Identify which cell holds the provided text, then report its [X, Y] central coordinate. 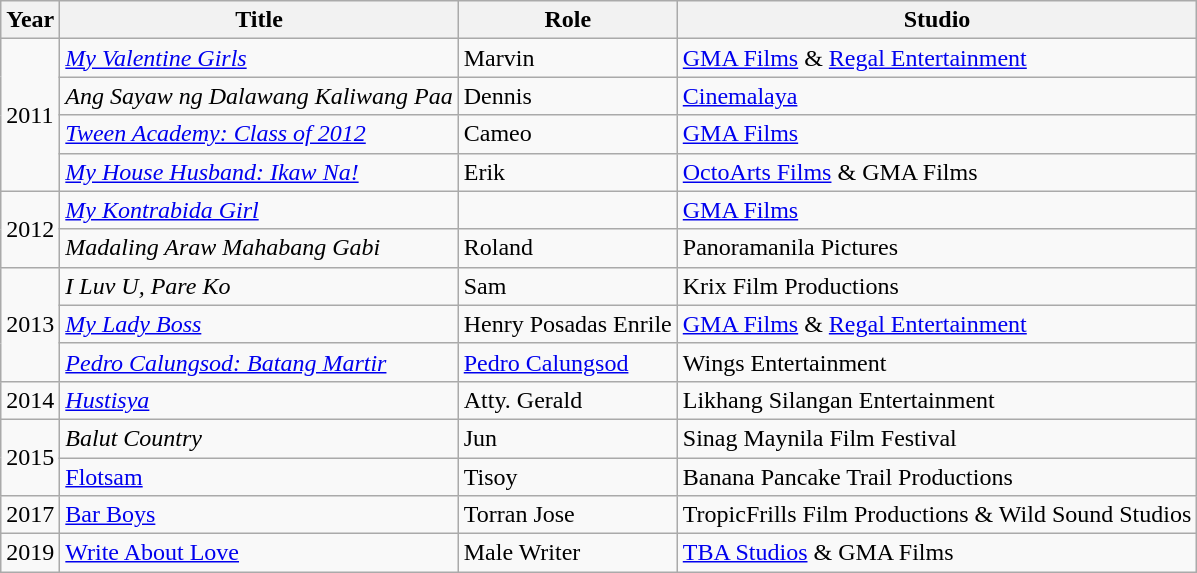
Torran Jose [568, 515]
Write About Love [259, 553]
Tween Academy: Class of 2012 [259, 134]
Erik [568, 172]
TropicFrills Film Productions & Wild Sound Studios [937, 515]
Henry Posadas Enrile [568, 324]
Cinemalaya [937, 96]
2019 [30, 553]
Sinag Maynila Film Festival [937, 438]
Flotsam [259, 477]
2012 [30, 229]
2017 [30, 515]
Banana Pancake Trail Productions [937, 477]
Roland [568, 248]
Pedro Calungsod [568, 362]
Role [568, 20]
2011 [30, 115]
Year [30, 20]
Likhang Silangan Entertainment [937, 400]
2013 [30, 324]
I Luv U, Pare Ko [259, 286]
TBA Studios & GMA Films [937, 553]
Studio [937, 20]
Panoramanila Pictures [937, 248]
Ang Sayaw ng Dalawang Kaliwang Paa [259, 96]
Atty. Gerald [568, 400]
My Valentine Girls [259, 58]
My Kontrabida Girl [259, 210]
My House Husband: Ikaw Na! [259, 172]
Balut Country [259, 438]
Cameo [568, 134]
Bar Boys [259, 515]
Krix Film Productions [937, 286]
OctoArts Films & GMA Films [937, 172]
Dennis [568, 96]
Tisoy [568, 477]
Pedro Calungsod: Batang Martir [259, 362]
2014 [30, 400]
Sam [568, 286]
Wings Entertainment [937, 362]
2015 [30, 457]
My Lady Boss [259, 324]
Title [259, 20]
Jun [568, 438]
Hustisya [259, 400]
Marvin [568, 58]
Male Writer [568, 553]
Madaling Araw Mahabang Gabi [259, 248]
